Locate the cell with the specified text and output its (X, Y) center coordinate. 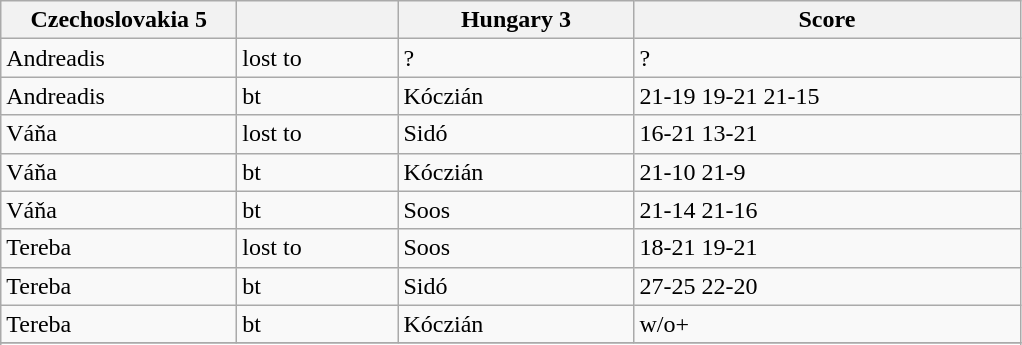
Score (827, 20)
21-10 21-9 (827, 172)
Czechoslovakia 5 (119, 20)
16-21 13-21 (827, 134)
27-25 22-20 (827, 286)
w/o+ (827, 324)
21-14 21-16 (827, 210)
Hungary 3 (516, 20)
21-19 19-21 21-15 (827, 96)
18-21 19-21 (827, 248)
